Extract the (x, y) coordinate from the center of the cell holding the provided text.  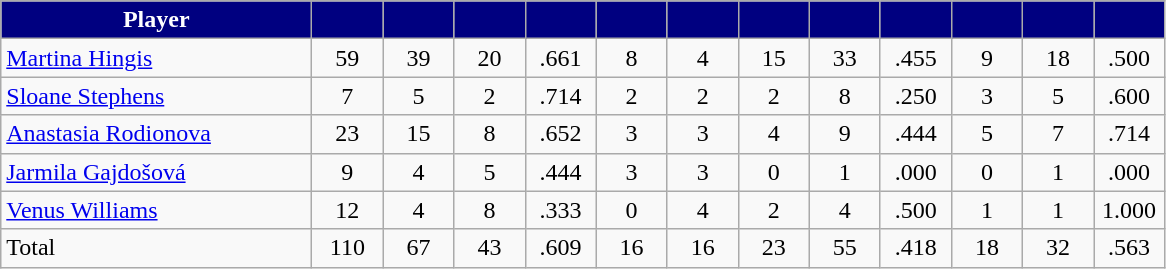
Martina Hingis (156, 58)
Sloane Stephens (156, 96)
20 (490, 58)
55 (844, 248)
.333 (560, 210)
12 (348, 210)
.609 (560, 248)
.455 (916, 58)
59 (348, 58)
Anastasia Rodionova (156, 134)
Total (156, 248)
Jarmila Gajdošová (156, 172)
33 (844, 58)
1.000 (1130, 210)
Player (156, 20)
67 (418, 248)
Venus Williams (156, 210)
.652 (560, 134)
43 (490, 248)
.600 (1130, 96)
.250 (916, 96)
39 (418, 58)
.563 (1130, 248)
.661 (560, 58)
32 (1058, 248)
110 (348, 248)
.418 (916, 248)
